Return (x, y) of the center of cell containing provided text 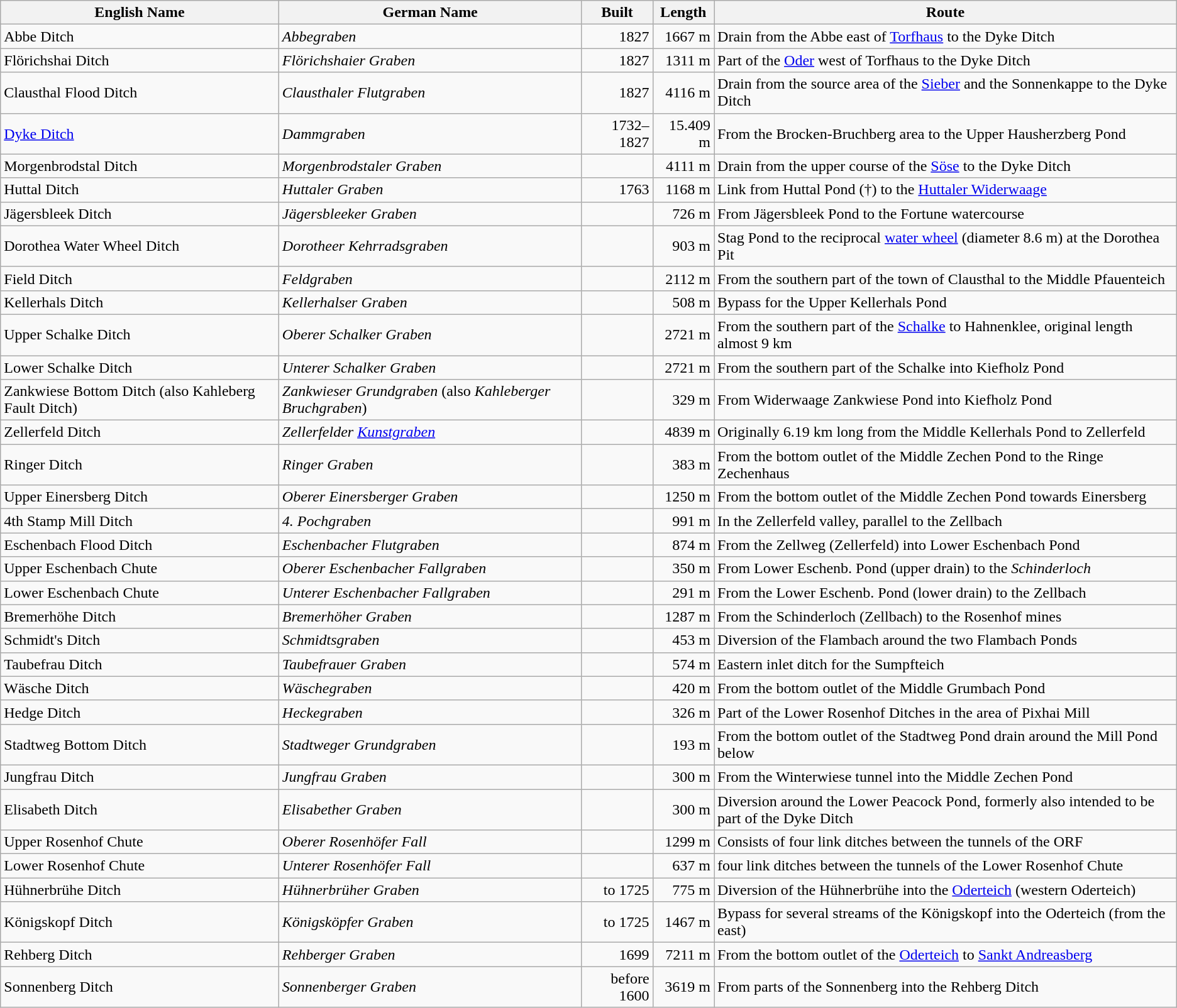
Morgenbrodstaler Graben (430, 166)
291 m (683, 593)
1299 m (683, 842)
Lower Eschenbach Chute (140, 593)
Built (617, 13)
From the Brocken-Bruchberg area to the Upper Hausherzberg Pond (946, 133)
Oberer Schalker Graben (430, 334)
Sonnenberger Graben (430, 987)
Sonnenberg Ditch (140, 987)
7211 m (683, 955)
Huttal Ditch (140, 190)
Eschenbacher Flutgraben (430, 545)
before 1600 (617, 987)
Wäschegraben (430, 688)
Upper Schalke Ditch (140, 334)
3619 m (683, 987)
726 m (683, 214)
775 m (683, 890)
Oberer Eschenbacher Fallgraben (430, 569)
From the southern part of the Schalke to Hahnenklee, original length almost 9 km (946, 334)
Jägersbleek Ditch (140, 214)
Hühnerbrüher Graben (430, 890)
Stadtweg Bottom Ditch (140, 744)
15.409 m (683, 133)
Drain from the upper course of the Söse to the Dyke Ditch (946, 166)
Schmidt's Ditch (140, 640)
991 m (683, 521)
2112 m (683, 278)
Königsköpfer Graben (430, 923)
Drain from the source area of the Sieber and the Sonnenkappe to the Dyke Ditch (946, 93)
From Widerwaage Zankwiese Pond into Kiefholz Pond (946, 400)
383 m (683, 465)
Zankwiese Bottom Ditch (also Kahleberg Fault Ditch) (140, 400)
Hühnerbrühe Ditch (140, 890)
From the bottom outlet of the Middle Zechen Pond towards Einersberg (946, 497)
Abbegraben (430, 36)
Stadtweger Grundgraben (430, 744)
From the bottom outlet of the Oderteich to Sankt Andreasberg (946, 955)
Unterer Rosenhöfer Fall (430, 866)
Wäsche Ditch (140, 688)
Upper Eschenbach Chute (140, 569)
Dorothea Water Wheel Ditch (140, 246)
Lower Rosenhof Chute (140, 866)
Rehberger Graben (430, 955)
Dammgraben (430, 133)
420 m (683, 688)
1168 m (683, 190)
Originally 6.19 km long from the Middle Kellerhals Pond to Zellerfeld (946, 432)
Oberer Rosenhöfer Fall (430, 842)
Kellerhalser Graben (430, 302)
From the bottom outlet of the Middle Grumbach Pond (946, 688)
Eastern inlet ditch for the Sumpfteich (946, 664)
903 m (683, 246)
Part of the Lower Rosenhof Ditches in the area of Pixhai Mill (946, 712)
Diversion of the Flambach around the two Flambach Ponds (946, 640)
From the bottom outlet of the Middle Zechen Pond to the Ringe Zechenhaus (946, 465)
Bremerhöhe Ditch (140, 616)
874 m (683, 545)
1699 (617, 955)
Upper Rosenhof Chute (140, 842)
637 m (683, 866)
German Name (430, 13)
Jungfrau Graben (430, 777)
350 m (683, 569)
From the Schinderloch (Zellbach) to the Rosenhof mines (946, 616)
Taubefrau Ditch (140, 664)
Lower Schalke Ditch (140, 368)
1763 (617, 190)
Abbe Ditch (140, 36)
Drain from the Abbe east of Torfhaus to the Dyke Ditch (946, 36)
329 m (683, 400)
Morgenbrodstal Ditch (140, 166)
Heckegraben (430, 712)
Diversion of the Hühnerbrühe into the Oderteich (western Oderteich) (946, 890)
Elisabether Graben (430, 809)
Unterer Eschenbacher Fallgraben (430, 593)
Clausthaler Flutgraben (430, 93)
Schmidtsgraben (430, 640)
Rehberg Ditch (140, 955)
Hedge Ditch (140, 712)
From the Zellweg (Zellerfeld) into Lower Eschenbach Pond (946, 545)
Length (683, 13)
Zellerfeld Ditch (140, 432)
Flörichshai Ditch (140, 60)
1667 m (683, 36)
From the bottom outlet of the Stadtweg Pond drain around the Mill Pond below (946, 744)
4th Stamp Mill Ditch (140, 521)
1250 m (683, 497)
Bypass for the Upper Kellerhals Pond (946, 302)
Clausthal Flood Ditch (140, 93)
193 m (683, 744)
326 m (683, 712)
Feldgraben (430, 278)
574 m (683, 664)
1467 m (683, 923)
From parts of the Sonnenberg into the Rehberg Ditch (946, 987)
In the Zellerfeld valley, parallel to the Zellbach (946, 521)
Eschenbach Flood Ditch (140, 545)
Diversion around the Lower Peacock Pond, formerly also intended to be part of the Dyke Ditch (946, 809)
Kellerhals Ditch (140, 302)
1287 m (683, 616)
4839 m (683, 432)
Upper Einersberg Ditch (140, 497)
Zellerfelder Kunstgraben (430, 432)
1732–1827 (617, 133)
Jungfrau Ditch (140, 777)
From the Lower Eschenb. Pond (lower drain) to the Zellbach (946, 593)
Dyke Ditch (140, 133)
Flörichshaier Graben (430, 60)
Ringer Graben (430, 465)
Dorotheer Kehrradsgraben (430, 246)
Königskopf Ditch (140, 923)
Ringer Ditch (140, 465)
Link from Huttal Pond (†) to the Huttaler Widerwaage (946, 190)
Stag Pond to the reciprocal water wheel (diameter 8.6 m) at the Dorothea Pit (946, 246)
Part of the Oder west of Torfhaus to the Dyke Ditch (946, 60)
4. Pochgraben (430, 521)
453 m (683, 640)
Taubefrauer Graben (430, 664)
Elisabeth Ditch (140, 809)
4116 m (683, 93)
1311 m (683, 60)
Consists of four link ditches between the tunnels of the ORF (946, 842)
Huttaler Graben (430, 190)
Unterer Schalker Graben (430, 368)
English Name (140, 13)
four link ditches between the tunnels of the Lower Rosenhof Chute (946, 866)
From the southern part of the Schalke into Kiefholz Pond (946, 368)
4111 m (683, 166)
Bypass for several streams of the Königskopf into the Oderteich (from the east) (946, 923)
Field Ditch (140, 278)
Zankwieser Grundgraben (also Kahleberger Bruchgraben) (430, 400)
From the southern part of the town of Clausthal to the Middle Pfauenteich (946, 278)
508 m (683, 302)
From the Winterwiese tunnel into the Middle Zechen Pond (946, 777)
Route (946, 13)
Jägersbleeker Graben (430, 214)
From Lower Eschenb. Pond (upper drain) to the Schinderloch (946, 569)
Bremerhöher Graben (430, 616)
Oberer Einersberger Graben (430, 497)
From Jägersbleek Pond to the Fortune watercourse (946, 214)
